Return the (X, Y) coordinate for the center point of the cell that contains the specified text.  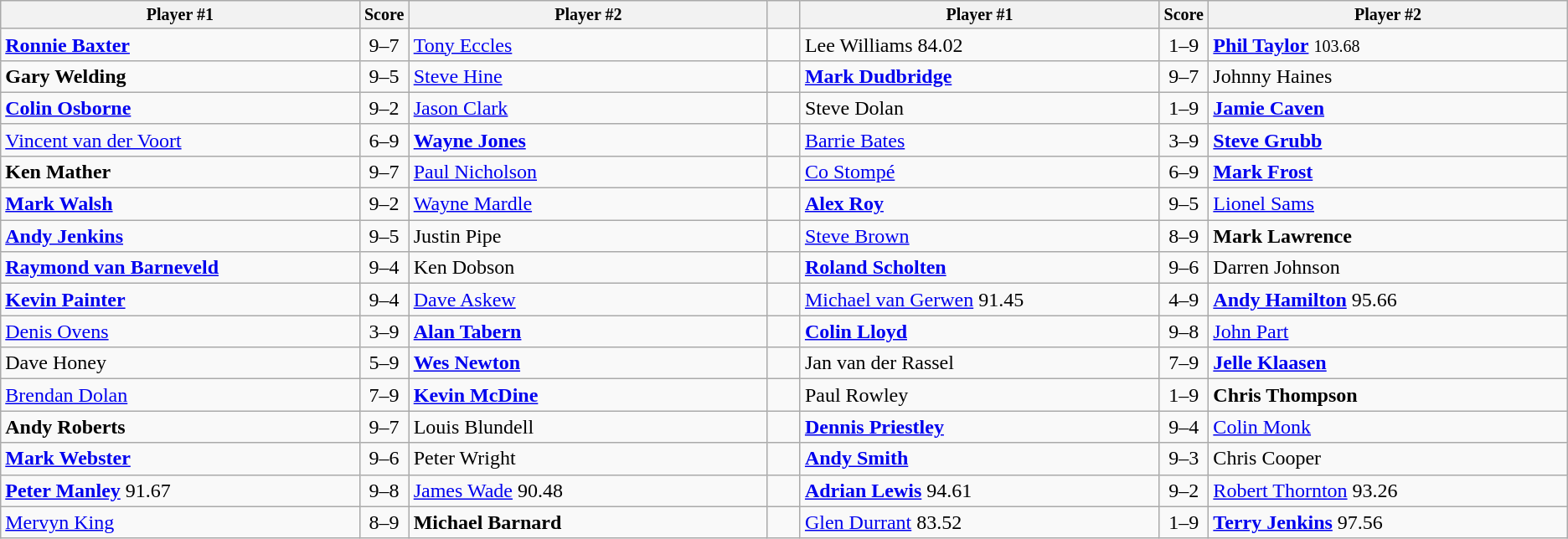
Brendan Dolan (180, 395)
Kevin McDine (588, 395)
Lionel Sams (1388, 204)
Andy Smith (979, 459)
Peter Wright (588, 459)
Roland Scholten (979, 268)
Adrian Lewis 94.61 (979, 490)
Robert Thornton 93.26 (1388, 490)
Andy Jenkins (180, 236)
Jan van der Rassel (979, 363)
5–9 (384, 363)
Johnny Haines (1388, 76)
Dennis Priestley (979, 427)
Darren Johnson (1388, 268)
Wes Newton (588, 363)
Dave Askew (588, 300)
Justin Pipe (588, 236)
Chris Cooper (1388, 459)
Co Stompé (979, 172)
Kevin Painter (180, 300)
Steve Hine (588, 76)
Colin Osborne (180, 108)
Steve Brown (979, 236)
Peter Manley 91.67 (180, 490)
Jelle Klaasen (1388, 363)
James Wade 90.48 (588, 490)
Mervyn King (180, 522)
9–3 (1184, 459)
Andy Hamilton 95.66 (1388, 300)
Mark Walsh (180, 204)
Wayne Jones (588, 140)
John Part (1388, 331)
Louis Blundell (588, 427)
Barrie Bates (979, 140)
Lee Williams 84.02 (979, 44)
Paul Rowley (979, 395)
Ronnie Baxter (180, 44)
Ken Dobson (588, 268)
4–9 (1184, 300)
Chris Thompson (1388, 395)
Steve Grubb (1388, 140)
Paul Nicholson (588, 172)
Terry Jenkins 97.56 (1388, 522)
Dave Honey (180, 363)
Michael van Gerwen 91.45 (979, 300)
Phil Taylor 103.68 (1388, 44)
Michael Barnard (588, 522)
Jason Clark (588, 108)
Alan Tabern (588, 331)
Raymond van Barneveld (180, 268)
Jamie Caven (1388, 108)
Mark Lawrence (1388, 236)
Tony Eccles (588, 44)
Gary Welding (180, 76)
Steve Dolan (979, 108)
Ken Mather (180, 172)
Andy Roberts (180, 427)
Colin Lloyd (979, 331)
Alex Roy (979, 204)
Colin Monk (1388, 427)
Vincent van der Voort (180, 140)
Mark Webster (180, 459)
Wayne Mardle (588, 204)
Mark Frost (1388, 172)
Denis Ovens (180, 331)
Mark Dudbridge (979, 76)
Glen Durrant 83.52 (979, 522)
